Extract the [x, y] coordinate from the center of the cell holding the provided text.  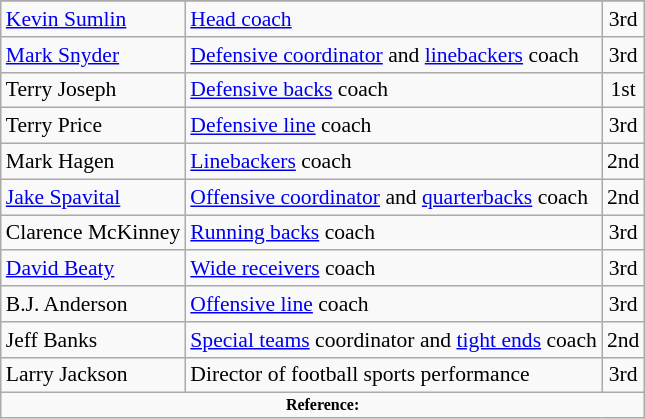
Mark Snyder [94, 55]
Linebackers coach [394, 162]
Offensive line coach [394, 304]
Terry Joseph [94, 90]
Director of football sports performance [394, 375]
Offensive coordinator and quarterbacks coach [394, 197]
Terry Price [94, 126]
B.J. Anderson [94, 304]
Defensive coordinator and linebackers coach [394, 55]
Running backs coach [394, 233]
Jake Spavital [94, 197]
1st [624, 90]
Kevin Sumlin [94, 19]
Special teams coordinator and tight ends coach [394, 340]
Wide receivers coach [394, 269]
Jeff Banks [94, 340]
Larry Jackson [94, 375]
Defensive backs coach [394, 90]
Mark Hagen [94, 162]
David Beaty [94, 269]
Clarence McKinney [94, 233]
Head coach [394, 19]
Defensive line coach [394, 126]
Reference: [323, 405]
